Return [X, Y] of the center of cell containing provided text 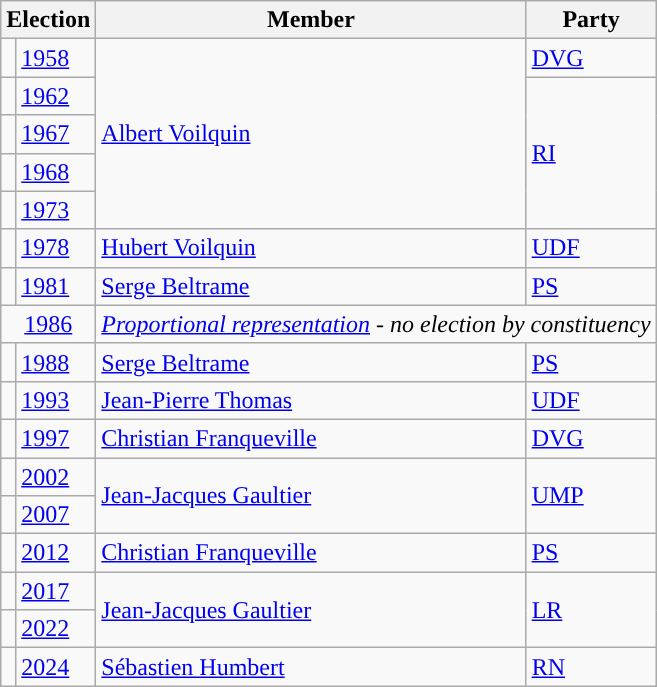
Albert Voilquin [311, 134]
Hubert Voilquin [311, 248]
2012 [56, 553]
2022 [56, 629]
1967 [56, 134]
RN [591, 667]
1973 [56, 210]
Jean-Pierre Thomas [311, 400]
Sébastien Humbert [311, 667]
2007 [56, 515]
1993 [56, 400]
1981 [56, 286]
Election [48, 20]
UMP [591, 496]
1997 [56, 438]
LR [591, 610]
2017 [56, 591]
1962 [56, 96]
2002 [56, 477]
RI [591, 153]
Member [311, 20]
Party [591, 20]
2024 [56, 667]
1958 [56, 58]
1986 [48, 324]
1988 [56, 362]
Proportional representation - no election by constituency [376, 324]
1968 [56, 172]
1978 [56, 248]
